Provide the [x, y] coordinate of the cell's center where the given text is located.  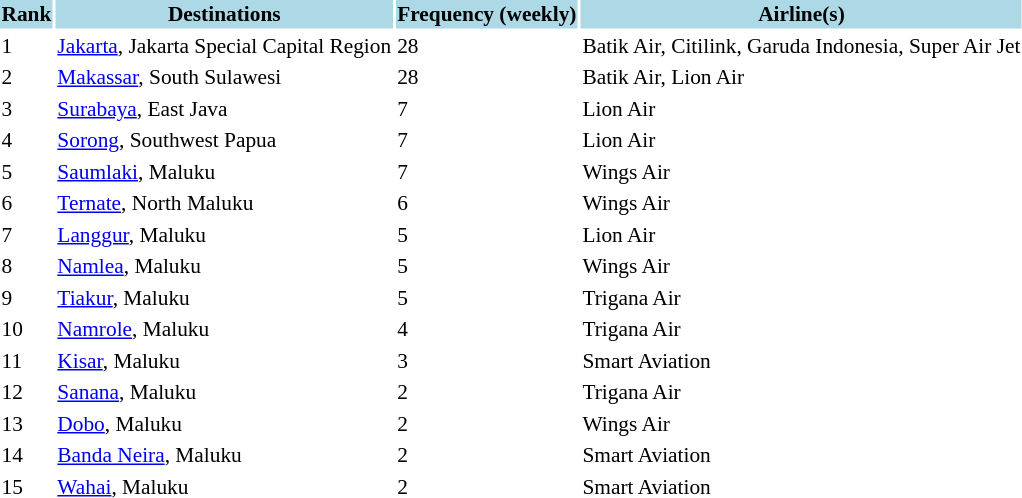
Namlea, Maluku [224, 266]
Sanana, Maluku [224, 392]
Ternate, North Maluku [224, 203]
1 [26, 46]
10 [26, 329]
Surabaya, East Java [224, 108]
Jakarta, Jakarta Special Capital Region [224, 46]
13 [26, 424]
Frequency (weekly) [487, 14]
11 [26, 360]
Airline(s) [802, 14]
Batik Air, Lion Air [802, 77]
Kisar, Maluku [224, 360]
Destinations [224, 14]
Batik Air, Citilink, Garuda Indonesia, Super Air Jet [802, 46]
Makassar, South Sulawesi [224, 77]
Sorong, Southwest Papua [224, 140]
9 [26, 298]
Banda Neira, Maluku [224, 455]
14 [26, 455]
Dobo, Maluku [224, 424]
8 [26, 266]
Tiakur, Maluku [224, 298]
Namrole, Maluku [224, 329]
Saumlaki, Maluku [224, 172]
Langgur, Maluku [224, 234]
Rank [26, 14]
12 [26, 392]
